Extract the (x, y) coordinate from the center of the cell holding the provided text.  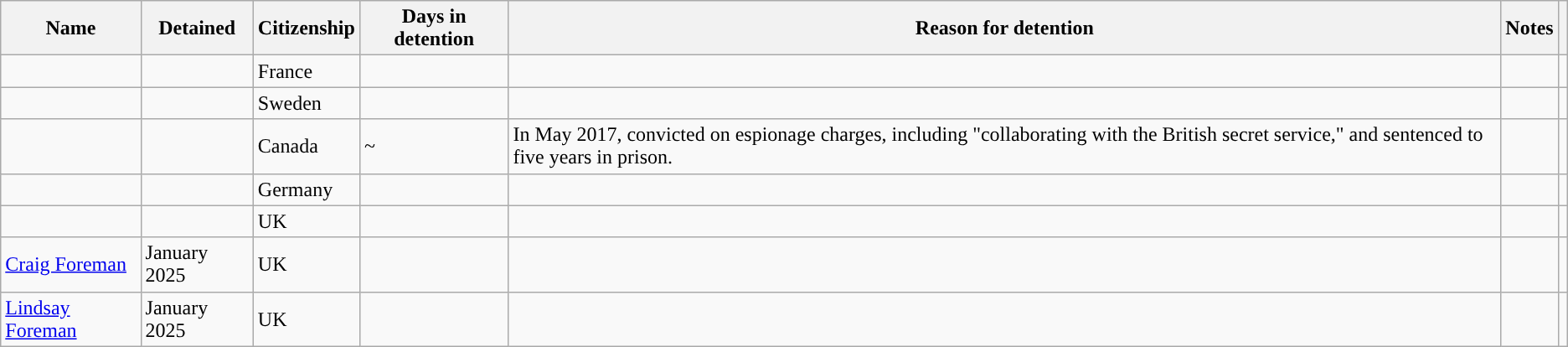
Citizenship (307, 28)
Lindsay Foreman (70, 319)
Detained (197, 28)
Germany (307, 189)
Notes (1529, 28)
Craig Foreman (70, 265)
Reason for detention (1005, 28)
France (307, 71)
Canada (307, 146)
Days in detention (434, 28)
Sweden (307, 103)
Name (70, 28)
~ (434, 146)
In May 2017, convicted on espionage charges, including "collaborating with the British secret service," and sentenced to five years in prison. (1005, 146)
